Output the (X, Y) coordinate of the center of the cell containing the given text.  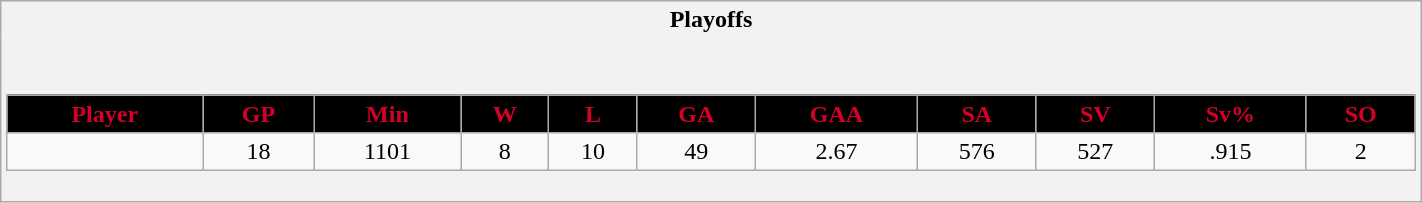
Playoffs (711, 20)
SV (1095, 114)
2.67 (837, 152)
2 (1360, 152)
L (593, 114)
49 (696, 152)
SA (977, 114)
8 (505, 152)
1101 (387, 152)
SO (1360, 114)
Player (105, 114)
Min (387, 114)
18 (259, 152)
Player GP Min W L GA GAA SA SV Sv% SO 18 1101 8 10 49 2.67 576 527 .915 2 (711, 120)
576 (977, 152)
527 (1095, 152)
GAA (837, 114)
10 (593, 152)
W (505, 114)
GA (696, 114)
Sv% (1230, 114)
GP (259, 114)
.915 (1230, 152)
